Pinpoint the cell where the given text exists, returning its (x, y) midpoint coordinate. 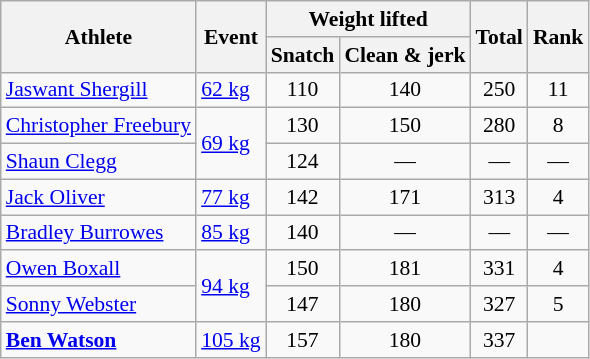
157 (303, 340)
110 (303, 90)
142 (303, 197)
313 (500, 197)
331 (500, 269)
Bradley Burrowes (98, 233)
105 kg (230, 340)
250 (500, 90)
Christopher Freebury (98, 126)
337 (500, 340)
327 (500, 304)
Weight lifted (368, 19)
280 (500, 126)
11 (558, 90)
130 (303, 126)
Athlete (98, 36)
94 kg (230, 286)
124 (303, 162)
77 kg (230, 197)
147 (303, 304)
Total (500, 36)
Jack Oliver (98, 197)
181 (404, 269)
Sonny Webster (98, 304)
5 (558, 304)
Clean & jerk (404, 55)
Snatch (303, 55)
8 (558, 126)
69 kg (230, 144)
Shaun Clegg (98, 162)
171 (404, 197)
Ben Watson (98, 340)
Event (230, 36)
Rank (558, 36)
Jaswant Shergill (98, 90)
Owen Boxall (98, 269)
62 kg (230, 90)
85 kg (230, 233)
